Capture the cell that displays the provided text and extract its (X, Y) central coordinate. 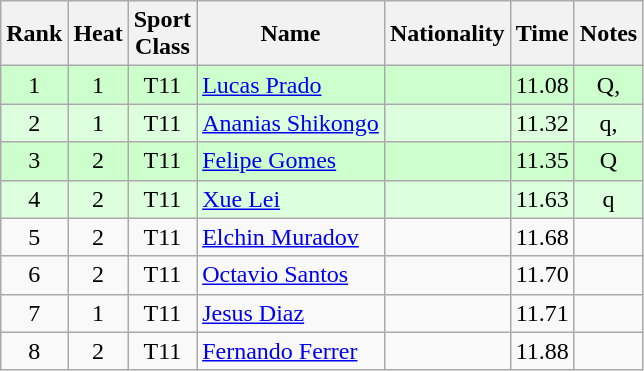
11.63 (542, 199)
Notes (608, 34)
Elchin Muradov (291, 237)
8 (34, 351)
6 (34, 275)
Lucas Prado (291, 85)
q, (608, 123)
11.71 (542, 313)
Felipe Gomes (291, 161)
Time (542, 34)
Octavio Santos (291, 275)
Jesus Diaz (291, 313)
11.88 (542, 351)
Q (608, 161)
11.32 (542, 123)
5 (34, 237)
Ananias Shikongo (291, 123)
4 (34, 199)
11.35 (542, 161)
Xue Lei (291, 199)
Heat (98, 34)
Name (291, 34)
3 (34, 161)
11.68 (542, 237)
Q, (608, 85)
11.08 (542, 85)
Fernando Ferrer (291, 351)
7 (34, 313)
Rank (34, 34)
SportClass (162, 34)
11.70 (542, 275)
Nationality (447, 34)
q (608, 199)
